Return [X, Y] of the center of cell containing provided text 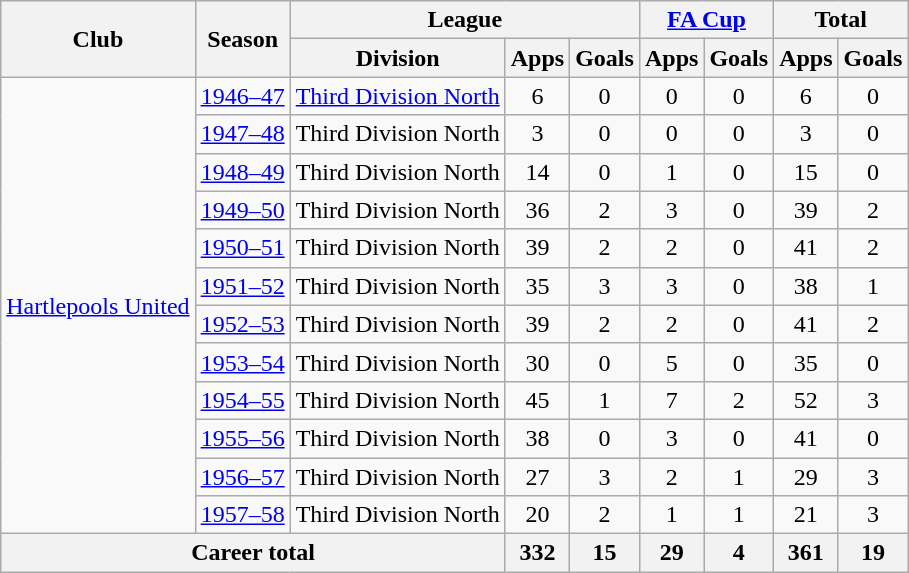
27 [537, 477]
4 [739, 553]
332 [537, 553]
FA Cup [706, 20]
1951–52 [242, 286]
52 [806, 400]
Hartlepools United [98, 306]
30 [537, 362]
League [464, 20]
Career total [253, 553]
20 [537, 515]
19 [873, 553]
Club [98, 39]
1947–48 [242, 134]
Total [841, 20]
1954–55 [242, 400]
21 [806, 515]
1950–51 [242, 248]
45 [537, 400]
1955–56 [242, 438]
14 [537, 172]
1953–54 [242, 362]
1957–58 [242, 515]
1948–49 [242, 172]
5 [671, 362]
7 [671, 400]
36 [537, 210]
Division [398, 58]
1952–53 [242, 324]
Season [242, 39]
361 [806, 553]
1949–50 [242, 210]
1946–47 [242, 96]
1956–57 [242, 477]
